Scan for the cell matching the given text and deliver its [x, y] coordinate at center. 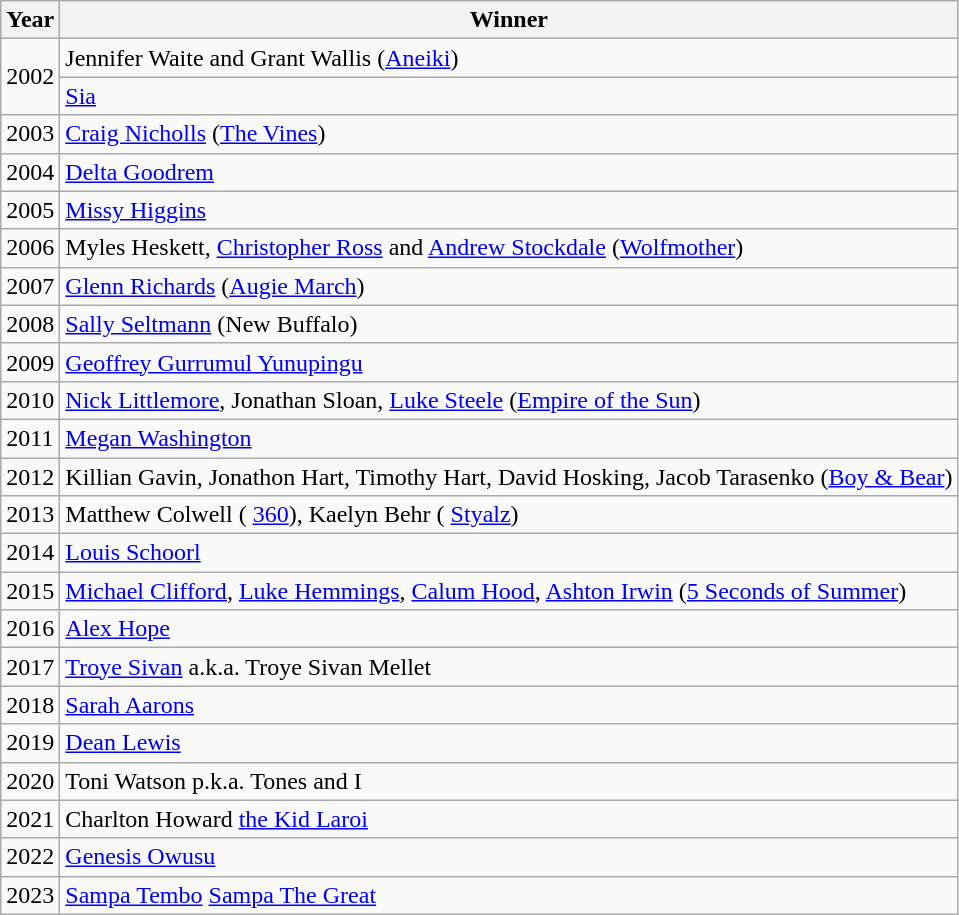
2021 [30, 819]
Sally Seltmann (New Buffalo) [509, 324]
2017 [30, 667]
2016 [30, 629]
2007 [30, 286]
Alex Hope [509, 629]
2022 [30, 857]
Charlton Howard the Kid Laroi [509, 819]
Killian Gavin, Jonathon Hart, Timothy Hart, David Hosking, Jacob Tarasenko (Boy & Bear) [509, 477]
Jennifer Waite and Grant Wallis (Aneiki) [509, 58]
Nick Littlemore, Jonathan Sloan, Luke Steele (Empire of the Sun) [509, 400]
2004 [30, 172]
Louis Schoorl [509, 553]
Megan Washington [509, 438]
Geoffrey Gurrumul Yunupingu [509, 362]
2011 [30, 438]
2006 [30, 248]
Sia [509, 96]
2014 [30, 553]
2019 [30, 743]
Sampa Tembo Sampa The Great [509, 895]
Dean Lewis [509, 743]
Year [30, 20]
2008 [30, 324]
2005 [30, 210]
2012 [30, 477]
Glenn Richards (Augie March) [509, 286]
Matthew Colwell ( 360), Kaelyn Behr ( Styalz) [509, 515]
2018 [30, 705]
Michael Clifford, Luke Hemmings, Calum Hood, Ashton Irwin (5 Seconds of Summer) [509, 591]
Genesis Owusu [509, 857]
Toni Watson p.k.a. Tones and I [509, 781]
2009 [30, 362]
2002 [30, 77]
Myles Heskett, Christopher Ross and Andrew Stockdale (Wolfmother) [509, 248]
Craig Nicholls (The Vines) [509, 134]
Winner [509, 20]
2023 [30, 895]
2003 [30, 134]
2015 [30, 591]
Delta Goodrem [509, 172]
Troye Sivan a.k.a. Troye Sivan Mellet [509, 667]
2020 [30, 781]
2013 [30, 515]
Sarah Aarons [509, 705]
2010 [30, 400]
Missy Higgins [509, 210]
